Identify which cell holds the provided text, then report its (x, y) central coordinate. 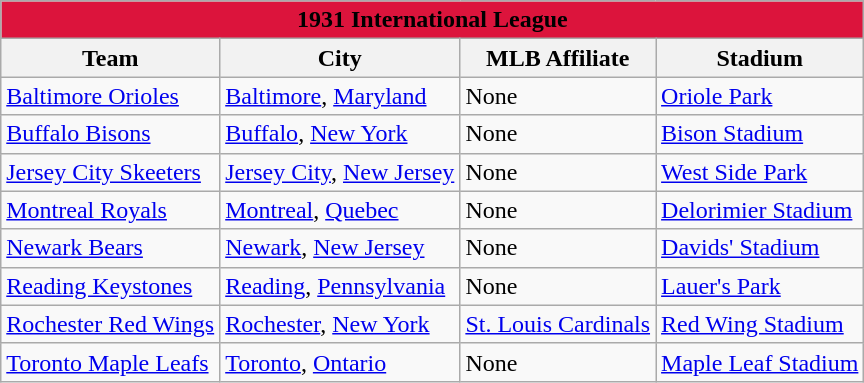
Montreal, Quebec (340, 210)
Newark, New Jersey (340, 248)
Newark Bears (110, 248)
Rochester Red Wings (110, 324)
Team (110, 58)
Bison Stadium (760, 134)
City (340, 58)
Toronto Maple Leafs (110, 362)
West Side Park (760, 172)
St. Louis Cardinals (558, 324)
Baltimore Orioles (110, 96)
Lauer's Park (760, 286)
Reading Keystones (110, 286)
Delorimier Stadium (760, 210)
Buffalo, New York (340, 134)
Reading, Pennsylvania (340, 286)
MLB Affiliate (558, 58)
Toronto, Ontario (340, 362)
1931 International League (432, 20)
Maple Leaf Stadium (760, 362)
Rochester, New York (340, 324)
Stadium (760, 58)
Montreal Royals (110, 210)
Red Wing Stadium (760, 324)
Buffalo Bisons (110, 134)
Baltimore, Maryland (340, 96)
Jersey City Skeeters (110, 172)
Davids' Stadium (760, 248)
Oriole Park (760, 96)
Jersey City, New Jersey (340, 172)
